Detect which cell encompasses the target text, then output its (x, y) center coordinate. 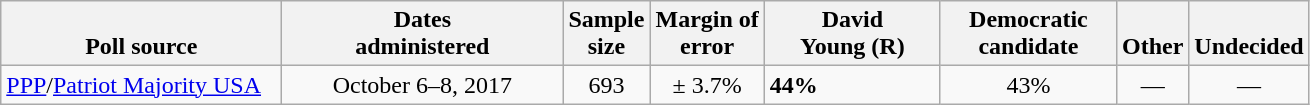
Samplesize (606, 34)
44% (852, 85)
± 3.7% (707, 85)
43% (1028, 85)
Democraticcandidate (1028, 34)
October 6–8, 2017 (422, 85)
DavidYoung (R) (852, 34)
693 (606, 85)
Other (1152, 34)
Undecided (1249, 34)
Margin oferror (707, 34)
Datesadministered (422, 34)
PPP/Patriot Majority USA (142, 85)
Poll source (142, 34)
